Scan for the cell matching the given text and deliver its (x, y) coordinate at center. 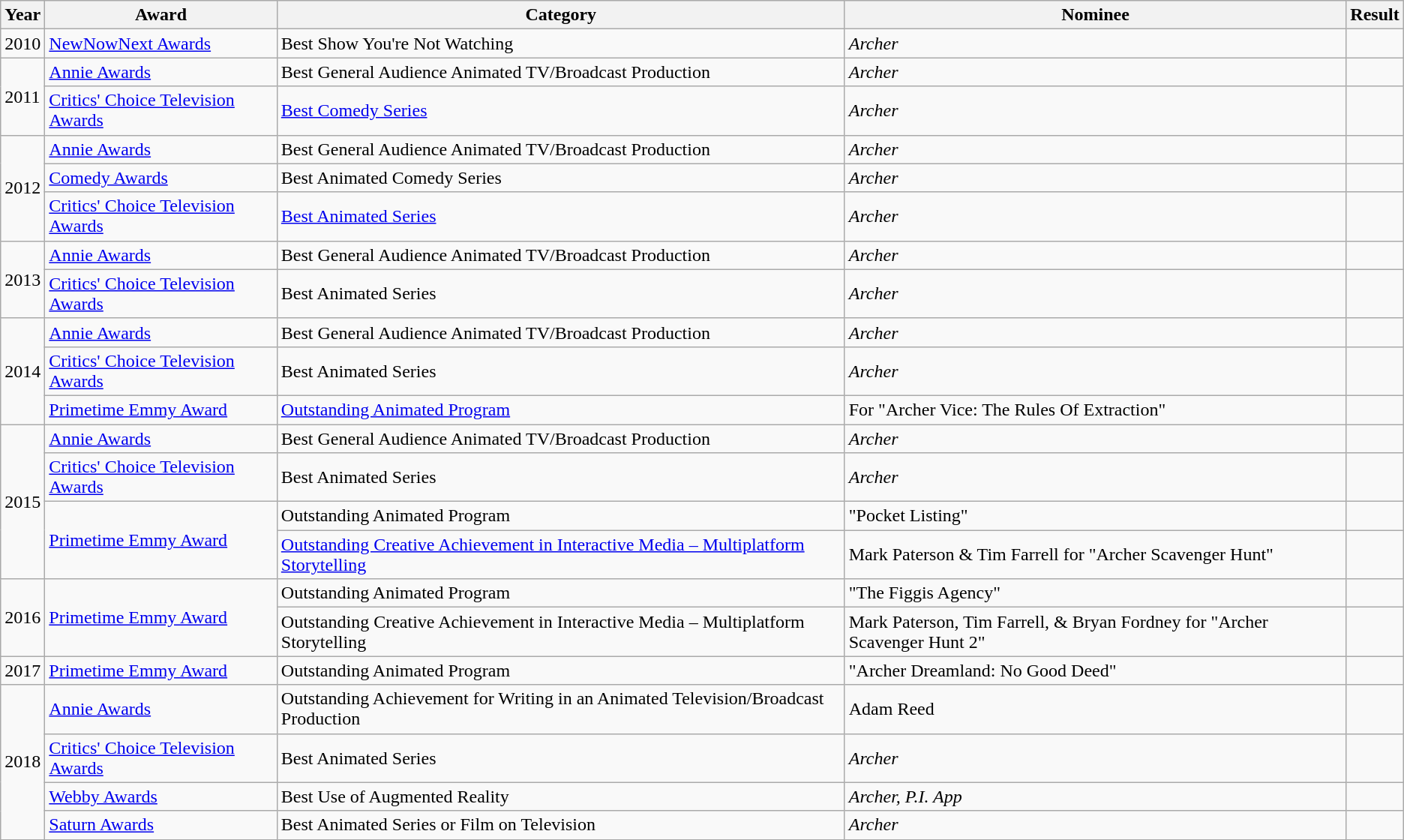
2013 (22, 279)
2014 (22, 370)
NewNowNext Awards (160, 43)
Nominee (1095, 15)
Comedy Awards (160, 178)
2016 (22, 618)
Best Use of Augmented Reality (561, 796)
Adam Reed (1095, 709)
Best Animated Comedy Series (561, 178)
Best Animated Series or Film on Television (561, 825)
Award (160, 15)
Result (1375, 15)
Saturn Awards (160, 825)
2018 (22, 762)
Year (22, 15)
For "Archer Vice: The Rules Of Extraction" (1095, 409)
2017 (22, 670)
Webby Awards (160, 796)
"Pocket Listing" (1095, 516)
Archer, P.I. App (1095, 796)
Mark Paterson & Tim Farrell for "Archer Scavenger Hunt" (1095, 555)
Best Comedy Series (561, 111)
"Archer Dreamland: No Good Deed" (1095, 670)
2010 (22, 43)
2011 (22, 96)
2012 (22, 187)
2015 (22, 502)
Best Show You're Not Watching (561, 43)
"The Figgis Agency" (1095, 593)
Category (561, 15)
Outstanding Achievement for Writing in an Animated Television/Broadcast Production (561, 709)
Mark Paterson, Tim Farrell, & Bryan Fordney for "Archer Scavenger Hunt 2" (1095, 631)
